Extract the (X, Y) coordinate from the center of the cell holding the provided text.  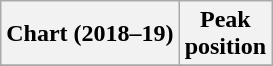
Chart (2018–19) (90, 34)
Peakposition (225, 34)
